Return (x, y) of the center of cell containing provided text 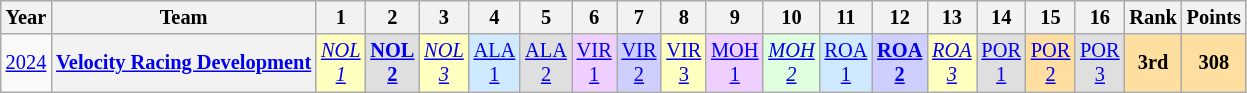
8 (684, 17)
15 (1050, 17)
ROA3 (952, 63)
MOH1 (734, 63)
ROA1 (846, 63)
Year (26, 17)
2024 (26, 63)
2 (392, 17)
VIR1 (594, 63)
VIR3 (684, 63)
NOL1 (340, 63)
POR3 (1100, 63)
Velocity Racing Development (184, 63)
4 (495, 17)
12 (900, 17)
Points (1214, 17)
3 (444, 17)
ROA2 (900, 63)
Team (184, 17)
13 (952, 17)
14 (1002, 17)
MOH2 (791, 63)
3rd (1154, 63)
9 (734, 17)
1 (340, 17)
NOL2 (392, 63)
POR2 (1050, 63)
16 (1100, 17)
308 (1214, 63)
Rank (1154, 17)
NOL3 (444, 63)
11 (846, 17)
VIR2 (640, 63)
5 (546, 17)
6 (594, 17)
POR1 (1002, 63)
ALA1 (495, 63)
7 (640, 17)
ALA2 (546, 63)
10 (791, 17)
